Pinpoint the cell where the given text exists, returning its (X, Y) midpoint coordinate. 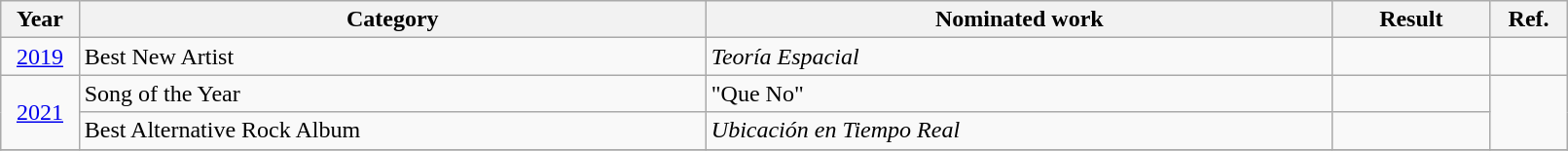
Result (1411, 19)
Year (40, 19)
2019 (40, 57)
Best New Artist (392, 57)
Ubicación en Tiempo Real (1019, 131)
2021 (40, 112)
Category (392, 19)
Ref. (1528, 19)
Nominated work (1019, 19)
Teoría Espacial (1019, 57)
Best Alternative Rock Album (392, 131)
"Que No" (1019, 94)
Song of the Year (392, 94)
